Scan for the cell matching the given text and deliver its (x, y) coordinate at center. 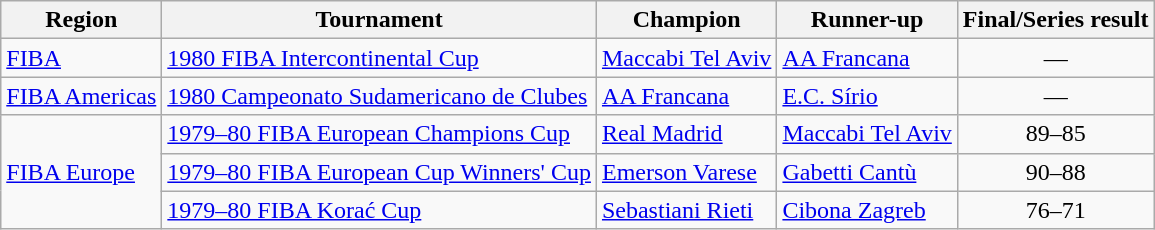
FIBA Europe (82, 172)
Sebastiani Rieti (686, 210)
1979–80 FIBA Korać Cup (380, 210)
Gabetti Cantù (867, 172)
Runner-up (867, 20)
90–88 (1056, 172)
Tournament (380, 20)
FIBA Americas (82, 96)
E.C. Sírio (867, 96)
Final/Series result (1056, 20)
89–85 (1056, 134)
1980 Campeonato Sudamericano de Clubes (380, 96)
Cibona Zagreb (867, 210)
1980 FIBA Intercontinental Cup (380, 58)
Champion (686, 20)
Real Madrid (686, 134)
1979–80 FIBA European Champions Cup (380, 134)
Emerson Varese (686, 172)
Region (82, 20)
76–71 (1056, 210)
1979–80 FIBA European Cup Winners' Cup (380, 172)
FIBA (82, 58)
